For the text-containing cell, return its midpoint in (X, Y) coordinate format. 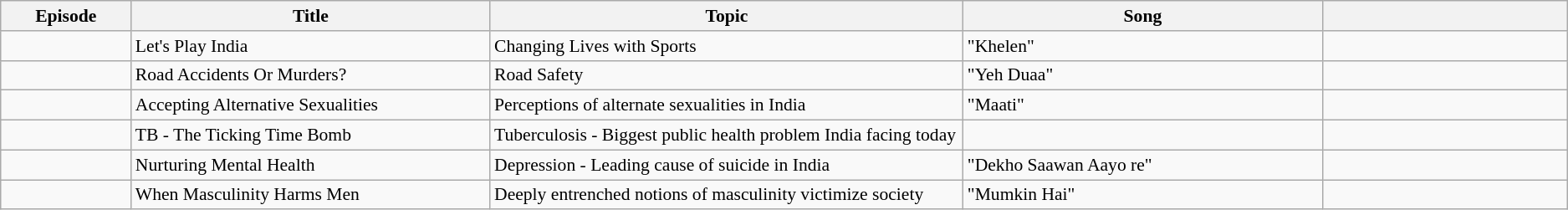
Perceptions of alternate sexualities in India (727, 105)
When Masculinity Harms Men (311, 195)
Topic (727, 16)
Episode (66, 16)
"Dekho Saawan Aayo re" (1142, 165)
Let's Play India (311, 46)
Tuberculosis - Biggest public health problem India facing today (727, 136)
Road Safety (727, 75)
Accepting Alternative Sexualities (311, 105)
"Mumkin Hai" (1142, 195)
Deeply entrenched notions of masculinity victimize society (727, 195)
Changing Lives with Sports (727, 46)
Song (1142, 16)
TB - The Ticking Time Bomb (311, 136)
Title (311, 16)
Road Accidents Or Murders? (311, 75)
"Khelen" (1142, 46)
"Maati" (1142, 105)
Nurturing Mental Health (311, 165)
"Yeh Duaa" (1142, 75)
Depression - Leading cause of suicide in India (727, 165)
